Find where the given text appears and provide that cell's center as (x, y) coordinate. 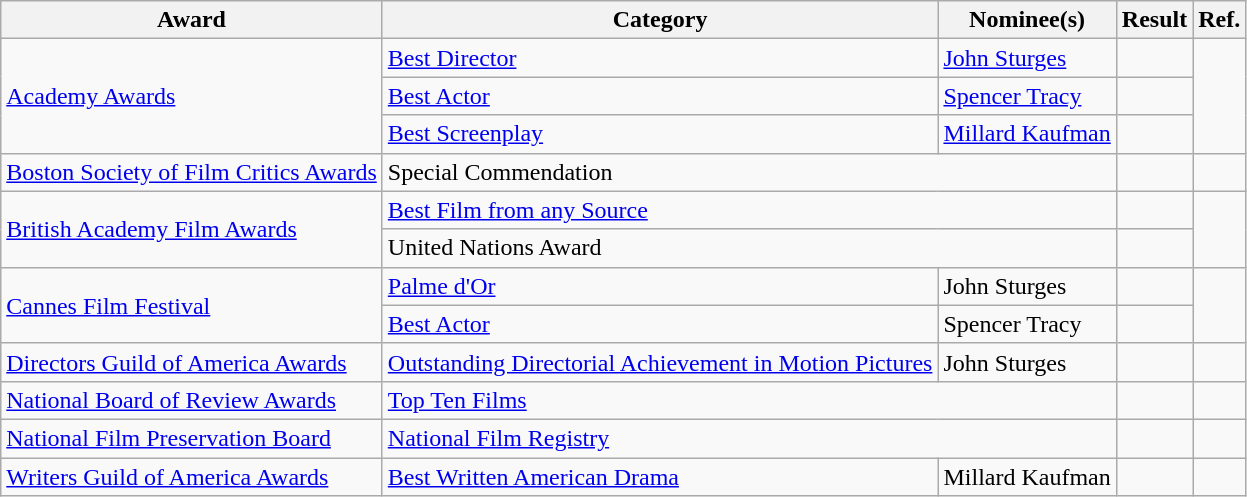
Nominee(s) (1027, 20)
British Academy Film Awards (192, 229)
Academy Awards (192, 96)
Writers Guild of America Awards (192, 477)
Best Written American Drama (660, 477)
Category (660, 20)
National Film Preservation Board (192, 438)
Best Director (660, 58)
Award (192, 20)
Best Screenplay (660, 134)
National Film Registry (749, 438)
National Board of Review Awards (192, 400)
Boston Society of Film Critics Awards (192, 172)
Ref. (1220, 20)
Directors Guild of America Awards (192, 362)
Palme d'Or (660, 286)
Special Commendation (749, 172)
United Nations Award (749, 248)
Result (1154, 20)
Top Ten Films (749, 400)
Cannes Film Festival (192, 305)
Best Film from any Source (749, 210)
Outstanding Directorial Achievement in Motion Pictures (660, 362)
